From the cell containing the given text, extract its center point as [x, y] coordinate. 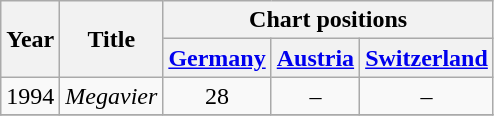
Megavier [112, 96]
Germany [217, 58]
28 [217, 96]
Switzerland [427, 58]
Chart positions [328, 20]
Title [112, 39]
Year [30, 39]
Austria [315, 58]
1994 [30, 96]
